Output the [X, Y] coordinate of the center of the cell containing the given text.  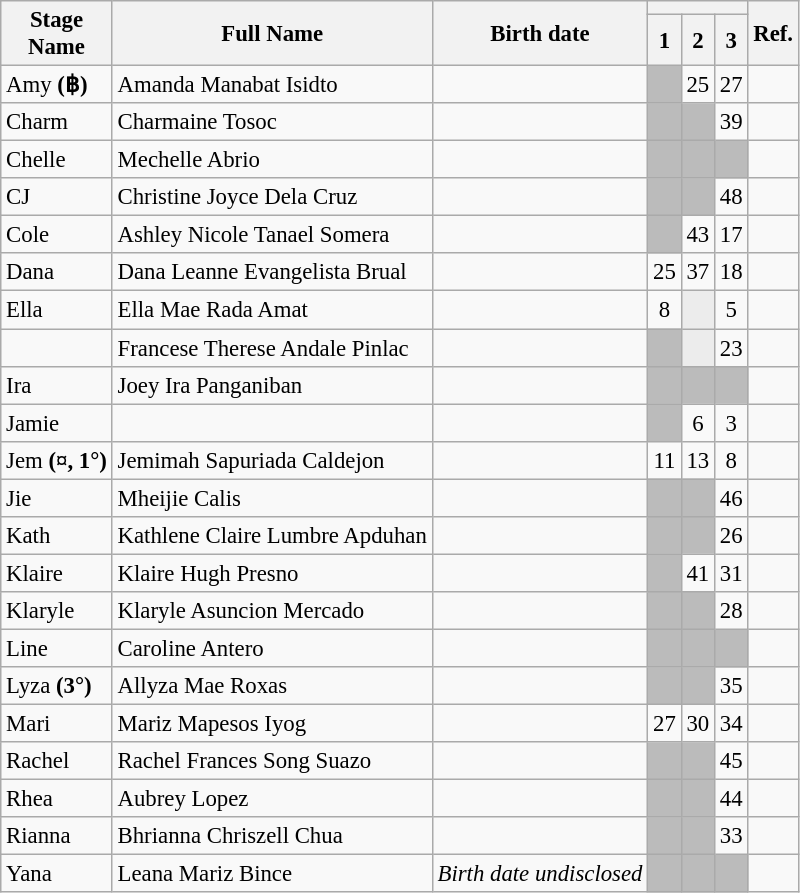
Klaryle [56, 611]
Lyza (3°) [56, 686]
Mari [56, 724]
Ella Mae Rada Amat [272, 310]
Bhrianna Chriszell Chua [272, 836]
Mariz Mapesos Iyog [272, 724]
44 [732, 799]
Klaryle Asuncion Mercado [272, 611]
Rachel [56, 761]
Dana [56, 273]
1 [664, 40]
Klaire Hugh Presno [272, 573]
Dana Leanne Evangelista Brual [272, 273]
26 [732, 536]
39 [732, 122]
Jamie [56, 423]
Allyza Mae Roxas [272, 686]
Rachel Frances Song Suazo [272, 761]
35 [732, 686]
Amanda Manabat Isidto [272, 85]
Ira [56, 385]
Jem (¤, 1°) [56, 460]
Birth date [540, 34]
46 [732, 498]
StageName [56, 34]
37 [698, 273]
23 [732, 348]
48 [732, 197]
6 [698, 423]
41 [698, 573]
Aubrey Lopez [272, 799]
Leana Mariz Bince [272, 874]
Christine Joyce Dela Cruz [272, 197]
Line [56, 648]
Ref. [773, 34]
Klaire [56, 573]
Charmaine Tosoc [272, 122]
Amy (฿) [56, 85]
Cole [56, 235]
13 [698, 460]
Francese Therese Andale Pinlac [272, 348]
Jemimah Sapuriada Caldejon [272, 460]
Ashley Nicole Tanael Somera [272, 235]
34 [732, 724]
11 [664, 460]
Rhea [56, 799]
CJ [56, 197]
Jie [56, 498]
Birth date undisclosed [540, 874]
17 [732, 235]
18 [732, 273]
Kathlene Claire Lumbre Apduhan [272, 536]
33 [732, 836]
Mechelle Abrio [272, 160]
Kath [56, 536]
31 [732, 573]
5 [732, 310]
Joey Ira Panganiban [272, 385]
Chelle [56, 160]
Ella [56, 310]
Full Name [272, 34]
30 [698, 724]
Rianna [56, 836]
Charm [56, 122]
2 [698, 40]
Mheijie Calis [272, 498]
Caroline Antero [272, 648]
45 [732, 761]
Yana [56, 874]
43 [698, 235]
28 [732, 611]
